Detect which cell encompasses the target text, then output its (X, Y) center coordinate. 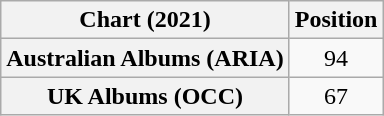
Australian Albums (ARIA) (145, 58)
UK Albums (OCC) (145, 96)
Chart (2021) (145, 20)
94 (336, 58)
Position (336, 20)
67 (336, 96)
